Find where the given text appears and provide that cell's center as [X, Y] coordinate. 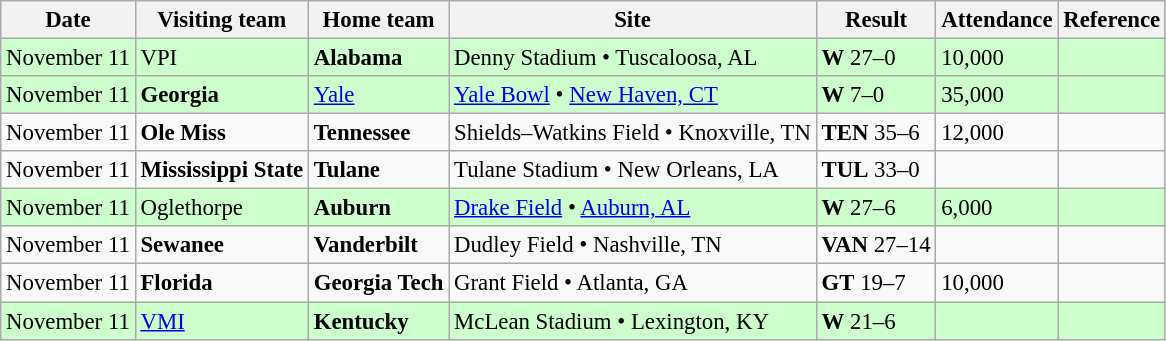
Georgia [222, 95]
6,000 [997, 208]
12,000 [997, 133]
Tulane [378, 170]
Attendance [997, 20]
TUL 33–0 [876, 170]
Visiting team [222, 20]
VPI [222, 58]
Oglethorpe [222, 208]
Tennessee [378, 133]
TEN 35–6 [876, 133]
Tulane Stadium • New Orleans, LA [633, 170]
Florida [222, 283]
Denny Stadium • Tuscaloosa, AL [633, 58]
Mississippi State [222, 170]
McLean Stadium • Lexington, KY [633, 321]
Site [633, 20]
Vanderbilt [378, 245]
W 27–0 [876, 58]
Alabama [378, 58]
Ole Miss [222, 133]
Reference [1112, 20]
Auburn [378, 208]
VAN 27–14 [876, 245]
Yale Bowl • New Haven, CT [633, 95]
Home team [378, 20]
Kentucky [378, 321]
Dudley Field • Nashville, TN [633, 245]
W 7–0 [876, 95]
Shields–Watkins Field • Knoxville, TN [633, 133]
Sewanee [222, 245]
GT 19–7 [876, 283]
VMI [222, 321]
W 27–6 [876, 208]
Drake Field • Auburn, AL [633, 208]
Georgia Tech [378, 283]
35,000 [997, 95]
Date [68, 20]
W 21–6 [876, 321]
Grant Field • Atlanta, GA [633, 283]
Result [876, 20]
Yale [378, 95]
